Output the [x, y] coordinate of the center of the cell containing the given text.  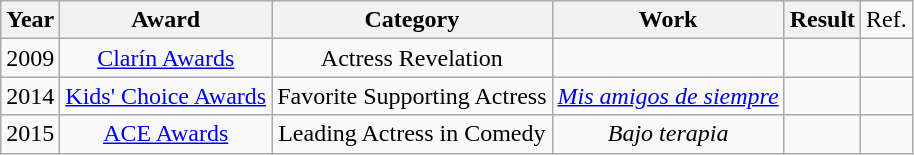
Clarín Awards [166, 58]
Category [412, 20]
2009 [30, 58]
Actress Revelation [412, 58]
2014 [30, 96]
Work [668, 20]
Award [166, 20]
2015 [30, 134]
Favorite Supporting Actress [412, 96]
Year [30, 20]
Leading Actress in Comedy [412, 134]
ACE Awards [166, 134]
Kids' Choice Awards [166, 96]
Bajo terapia [668, 134]
Ref. [887, 20]
Mis amigos de siempre [668, 96]
Result [822, 20]
